For the text-containing cell, return its midpoint in (X, Y) coordinate format. 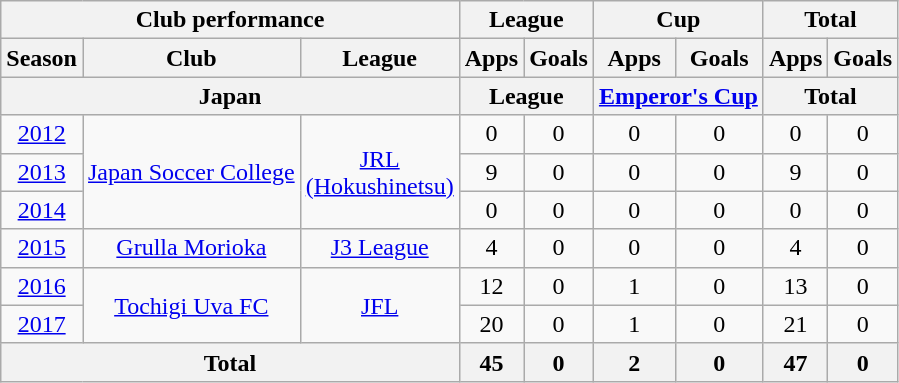
45 (491, 362)
JFL (380, 305)
Tochigi Uva FC (191, 305)
Season (42, 58)
12 (491, 286)
2012 (42, 134)
21 (795, 324)
47 (795, 362)
Emperor's Cup (678, 96)
Club (191, 58)
13 (795, 286)
2017 (42, 324)
Grulla Morioka (191, 248)
2016 (42, 286)
2015 (42, 248)
Japan (230, 96)
Club performance (230, 20)
Cup (678, 20)
J3 League (380, 248)
2014 (42, 210)
20 (491, 324)
2 (634, 362)
Japan Soccer College (191, 172)
JRL(Hokushinetsu) (380, 172)
2013 (42, 172)
